Detect which cell encompasses the target text, then output its (x, y) center coordinate. 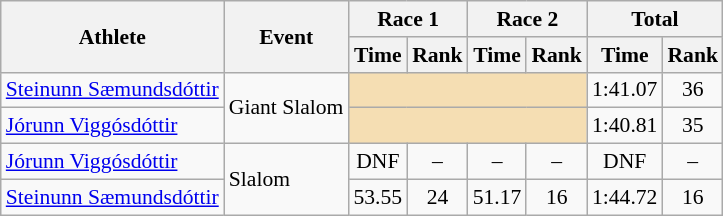
1:40.81 (624, 126)
1:44.72 (624, 197)
51.17 (498, 197)
Race 1 (408, 19)
Race 2 (528, 19)
Event (286, 36)
Giant Slalom (286, 108)
Athlete (112, 36)
Total (655, 19)
24 (438, 197)
35 (692, 126)
36 (692, 90)
1:41.07 (624, 90)
53.55 (378, 197)
Slalom (286, 180)
